Return [x, y] of the center of cell containing provided text 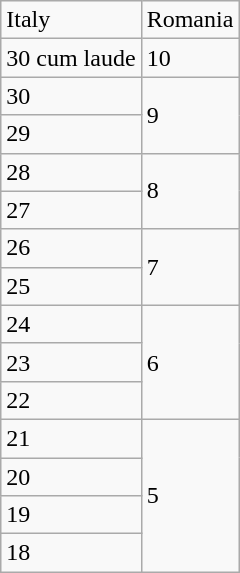
30 [71, 96]
21 [71, 438]
30 cum laude [71, 58]
27 [71, 210]
20 [71, 477]
29 [71, 134]
Romania [190, 20]
9 [190, 115]
24 [71, 324]
7 [190, 267]
22 [71, 400]
10 [190, 58]
Italy [71, 20]
6 [190, 362]
26 [71, 248]
25 [71, 286]
19 [71, 515]
28 [71, 172]
8 [190, 191]
5 [190, 495]
18 [71, 553]
23 [71, 362]
